Detect which cell encompasses the target text, then output its (X, Y) center coordinate. 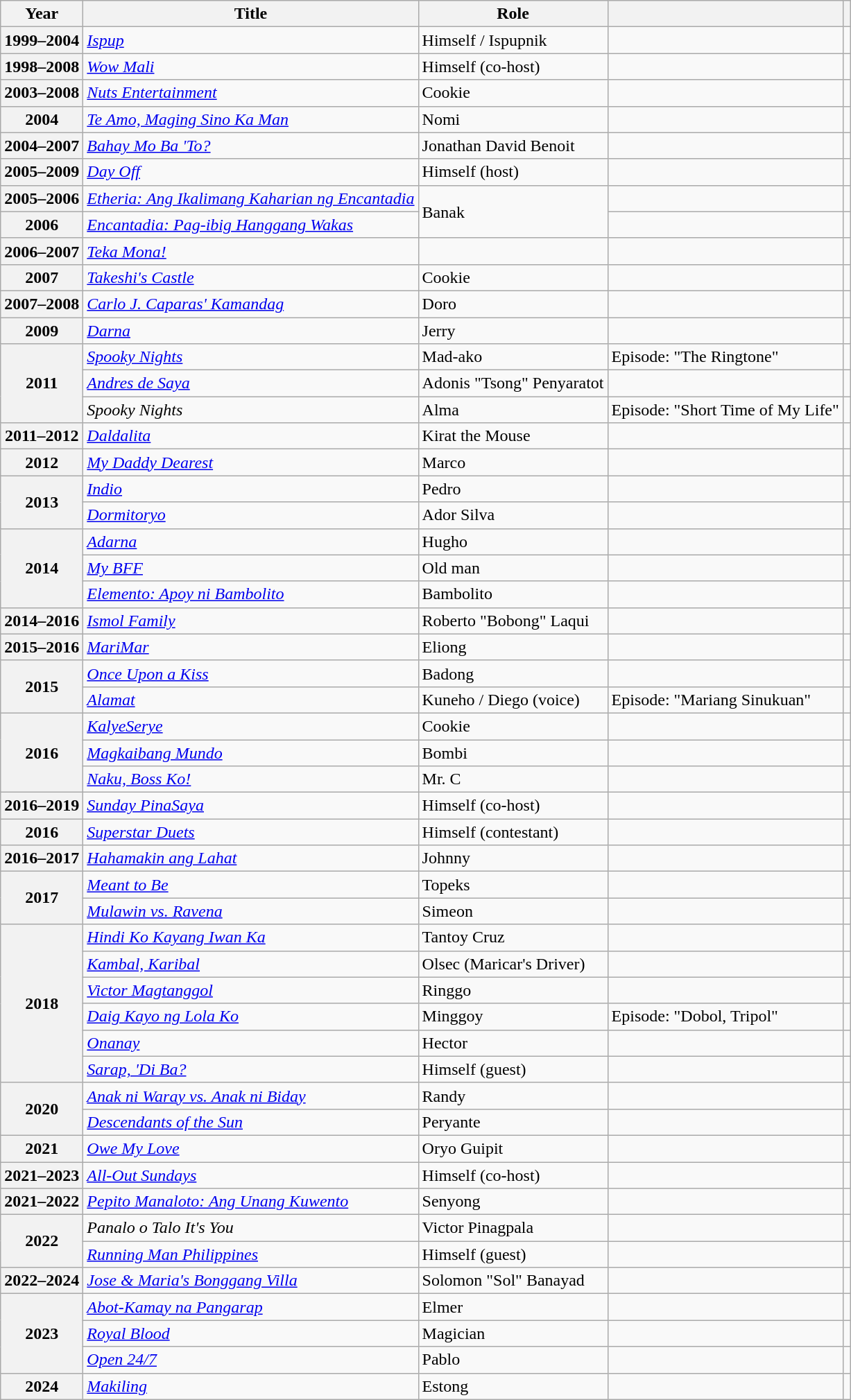
Episode: "The Ringtone" (725, 357)
Role (513, 14)
Adarna (251, 542)
Year (42, 14)
Kuneho / Diego (voice) (513, 700)
2015 (42, 686)
Superstar Duets (251, 832)
2016–2019 (42, 806)
Mulawin vs. Ravena (251, 911)
Open 24/7 (251, 1360)
Makiling (251, 1386)
Senyong (513, 1202)
Elmer (513, 1307)
Bahay Mo Ba 'To? (251, 146)
Mad-ako (513, 357)
Jonathan David Benoit (513, 146)
Bambolito (513, 594)
2021 (42, 1148)
Topeks (513, 885)
Panalo o Talo It's You (251, 1228)
Carlo J. Caparas' Kamandag (251, 304)
Royal Blood (251, 1333)
Jerry (513, 331)
Oryo Guipit (513, 1148)
Banak (513, 211)
2004–2007 (42, 146)
2022 (42, 1241)
Kirat the Mouse (513, 436)
Ador Silva (513, 515)
Pedro (513, 489)
Hahamakin ang Lahat (251, 858)
Sunday PinaSaya (251, 806)
2011 (42, 383)
MariMar (251, 647)
2009 (42, 331)
2014–2016 (42, 621)
2012 (42, 463)
2014 (42, 568)
2022–2024 (42, 1281)
2004 (42, 119)
Running Man Philippines (251, 1254)
Tantoy Cruz (513, 937)
Magkaibang Mundo (251, 752)
Simeon (513, 911)
2003–2008 (42, 93)
Hugho (513, 542)
Mr. C (513, 779)
2005–2009 (42, 172)
Magician (513, 1333)
Solomon "Sol" Banayad (513, 1281)
Badong (513, 673)
Episode: "Short Time of My Life" (725, 410)
My Daddy Dearest (251, 463)
Episode: "Mariang Sinukuan" (725, 700)
2020 (42, 1109)
Olsec (Maricar's Driver) (513, 964)
Kambal, Karibal (251, 964)
Nomi (513, 119)
Darna (251, 331)
2018 (42, 1003)
Owe My Love (251, 1148)
Wow Mali (251, 67)
Pepito Manaloto: Ang Unang Kuwento (251, 1202)
2021–2023 (42, 1175)
Anak ni Waray vs. Anak ni Biday (251, 1096)
Jose & Maria's Bonggang Villa (251, 1281)
Ismol Family (251, 621)
Marco (513, 463)
Andres de Saya (251, 383)
Minggoy (513, 1017)
Roberto "Bobong" Laqui (513, 621)
1998–2008 (42, 67)
Title (251, 14)
2021–2022 (42, 1202)
Daldalita (251, 436)
Naku, Boss Ko! (251, 779)
Himself (contestant) (513, 832)
Estong (513, 1386)
Episode: "Dobol, Tripol" (725, 1017)
2013 (42, 502)
2023 (42, 1333)
Meant to Be (251, 885)
Te Amo, Maging Sino Ka Man (251, 119)
Teka Mona! (251, 251)
Peryante (513, 1122)
Ispup (251, 40)
Nuts Entertainment (251, 93)
Alma (513, 410)
Adonis "Tsong" Penyaratot (513, 383)
Indio (251, 489)
Once Upon a Kiss (251, 673)
Daig Kayo ng Lola Ko (251, 1017)
Randy (513, 1096)
1999–2004 (42, 40)
All-Out Sundays (251, 1175)
Encantadia: Pag-ibig Hanggang Wakas (251, 225)
Takeshi's Castle (251, 277)
Eliong (513, 647)
2005–2006 (42, 198)
Day Off (251, 172)
Pablo (513, 1360)
2015–2016 (42, 647)
2006 (42, 225)
Alamat (251, 700)
My BFF (251, 568)
2007–2008 (42, 304)
2024 (42, 1386)
Ringgo (513, 990)
Old man (513, 568)
Himself (host) (513, 172)
Victor Magtanggol (251, 990)
2006–2007 (42, 251)
2017 (42, 898)
KalyeSerye (251, 726)
Doro (513, 304)
Etheria: Ang Ikalimang Kaharian ng Encantadia (251, 198)
Himself / Ispupnik (513, 40)
Descendants of the Sun (251, 1122)
Victor Pinagpala (513, 1228)
Elemento: Apoy ni Bambolito (251, 594)
2016–2017 (42, 858)
Hector (513, 1043)
2007 (42, 277)
Hindi Ko Kayang Iwan Ka (251, 937)
Dormitoryo (251, 515)
Johnny (513, 858)
Onanay (251, 1043)
Abot-Kamay na Pangarap (251, 1307)
2011–2012 (42, 436)
Sarap, 'Di Ba? (251, 1069)
Bombi (513, 752)
